Return the (x, y) coordinate for the center point of the cell that contains the specified text.  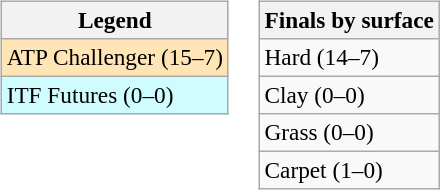
ATP Challenger (15–7) (114, 57)
Legend (114, 20)
Hard (14–7) (349, 57)
Finals by surface (349, 20)
Grass (0–0) (349, 133)
Carpet (1–0) (349, 171)
Clay (0–0) (349, 95)
ITF Futures (0–0) (114, 95)
